Capture the cell that displays the provided text and extract its [x, y] central coordinate. 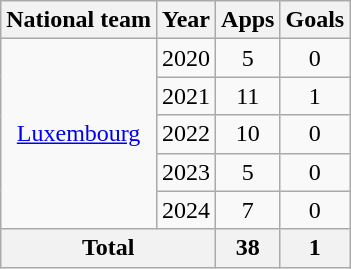
11 [248, 96]
Goals [315, 20]
2020 [186, 58]
Apps [248, 20]
2024 [186, 210]
Luxembourg [79, 134]
38 [248, 248]
Total [108, 248]
2023 [186, 172]
Year [186, 20]
2022 [186, 134]
2021 [186, 96]
National team [79, 20]
7 [248, 210]
10 [248, 134]
